Output the [X, Y] coordinate of the center of the cell containing the given text.  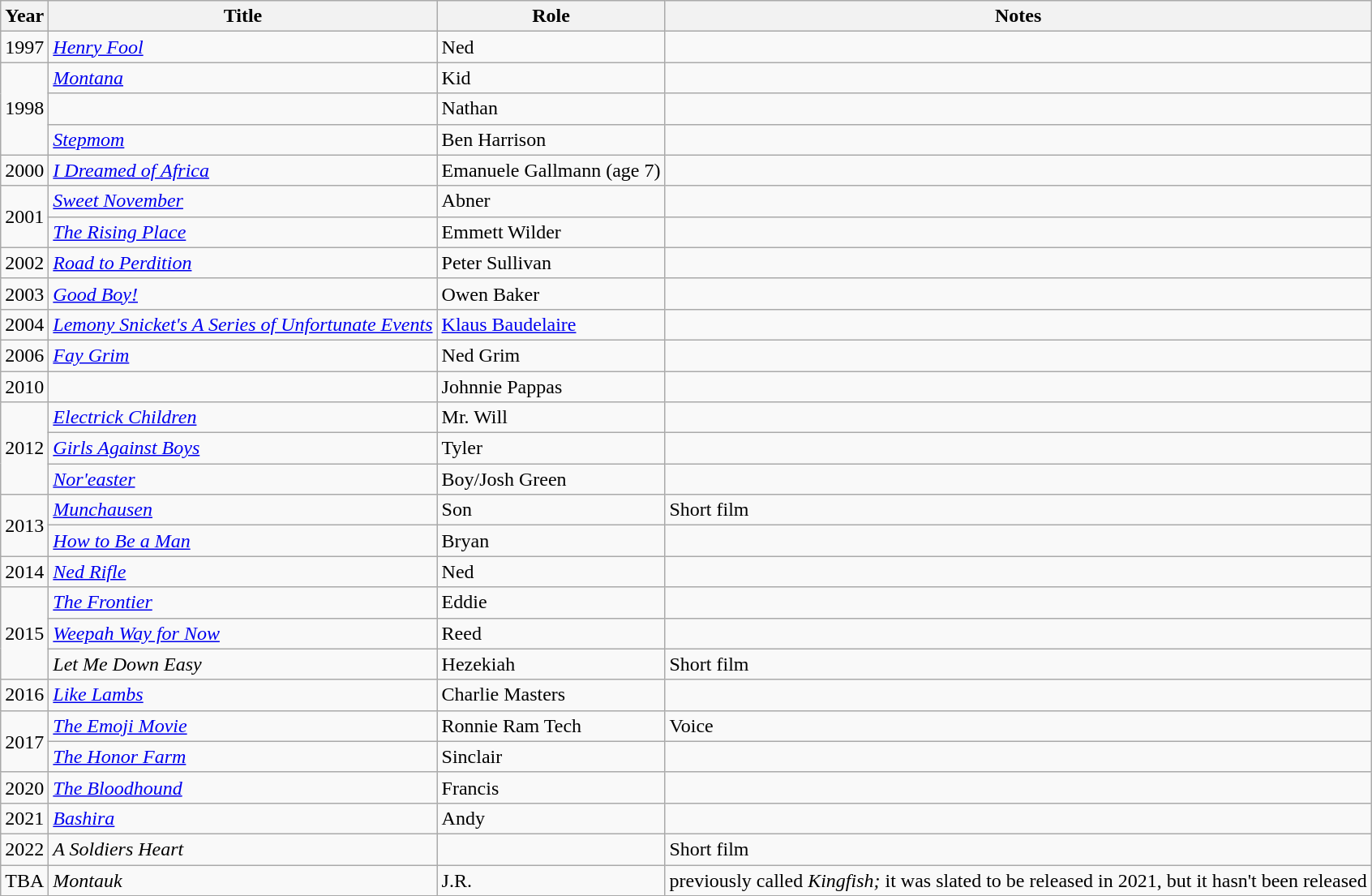
Kid [551, 78]
Emanuele Gallmann (age 7) [551, 170]
Stepmom [243, 139]
Hezekiah [551, 664]
Role [551, 16]
2010 [24, 387]
Munchausen [243, 510]
Bashira [243, 818]
2014 [24, 572]
Ned Grim [551, 355]
Sweet November [243, 201]
Bryan [551, 541]
previously called Kingfish; it was slated to be released in 2021, but it hasn't been released [1018, 880]
The Emoji Movie [243, 726]
Emmett Wilder [551, 232]
Boy/Josh Green [551, 479]
Let Me Down Easy [243, 664]
Reed [551, 633]
How to Be a Man [243, 541]
Charlie Masters [551, 695]
Road to Perdition [243, 263]
Ronnie Ram Tech [551, 726]
Ned Rifle [243, 572]
2002 [24, 263]
A Soldiers Heart [243, 849]
Fay Grim [243, 355]
Johnnie Pappas [551, 387]
Eddie [551, 602]
The Rising Place [243, 232]
2016 [24, 695]
2001 [24, 216]
Ben Harrison [551, 139]
Peter Sullivan [551, 263]
2017 [24, 741]
Good Boy! [243, 294]
2013 [24, 525]
Montauk [243, 880]
TBA [24, 880]
I Dreamed of Africa [243, 170]
2021 [24, 818]
Lemony Snicket's A Series of Unfortunate Events [243, 324]
The Honor Farm [243, 757]
Francis [551, 787]
Abner [551, 201]
2006 [24, 355]
Owen Baker [551, 294]
Nathan [551, 109]
The Frontier [243, 602]
Klaus Baudelaire [551, 324]
Henry Fool [243, 47]
Title [243, 16]
Tyler [551, 448]
Electrick Children [243, 418]
Notes [1018, 16]
2012 [24, 448]
2015 [24, 633]
2003 [24, 294]
Girls Against Boys [243, 448]
The Bloodhound [243, 787]
2022 [24, 849]
2000 [24, 170]
Voice [1018, 726]
J.R. [551, 880]
2020 [24, 787]
1998 [24, 109]
Year [24, 16]
Nor'easter [243, 479]
Mr. Will [551, 418]
Sinclair [551, 757]
2004 [24, 324]
1997 [24, 47]
Weepah Way for Now [243, 633]
Son [551, 510]
Like Lambs [243, 695]
Andy [551, 818]
Montana [243, 78]
